Extract the [X, Y] coordinate from the center of the cell holding the provided text.  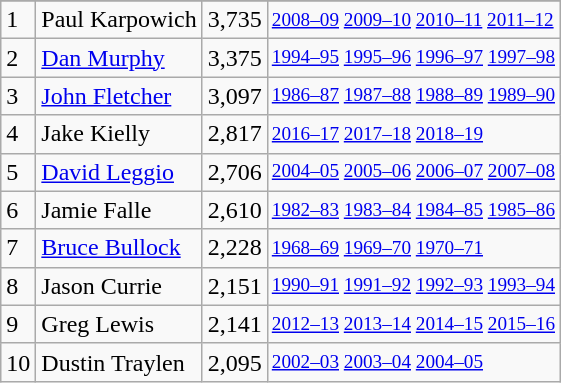
1986–87 1987–88 1988–89 1989–90 [413, 96]
Dustin Traylen [119, 362]
Jake Kielly [119, 134]
Paul Karpowich [119, 20]
8 [18, 286]
2008–09 2009–10 2010–11 2011–12 [413, 20]
Greg Lewis [119, 324]
2,151 [234, 286]
2,095 [234, 362]
Jason Currie [119, 286]
2,706 [234, 172]
3,735 [234, 20]
Dan Murphy [119, 58]
2012–13 2013–14 2014–15 2015–16 [413, 324]
6 [18, 210]
7 [18, 248]
10 [18, 362]
3,375 [234, 58]
1994–95 1995–96 1996–97 1997–98 [413, 58]
2,610 [234, 210]
5 [18, 172]
Bruce Bullock [119, 248]
2,228 [234, 248]
David Leggio [119, 172]
4 [18, 134]
1 [18, 20]
John Fletcher [119, 96]
2002–03 2003–04 2004–05 [413, 362]
2,141 [234, 324]
1968–69 1969–70 1970–71 [413, 248]
9 [18, 324]
Jamie Falle [119, 210]
2016–17 2017–18 2018–19 [413, 134]
1990–91 1991–92 1992–93 1993–94 [413, 286]
2 [18, 58]
1982–83 1983–84 1984–85 1985–86 [413, 210]
2,817 [234, 134]
3 [18, 96]
2004–05 2005–06 2006–07 2007–08 [413, 172]
3,097 [234, 96]
